Locate the cell with the specified text and output its [X, Y] center coordinate. 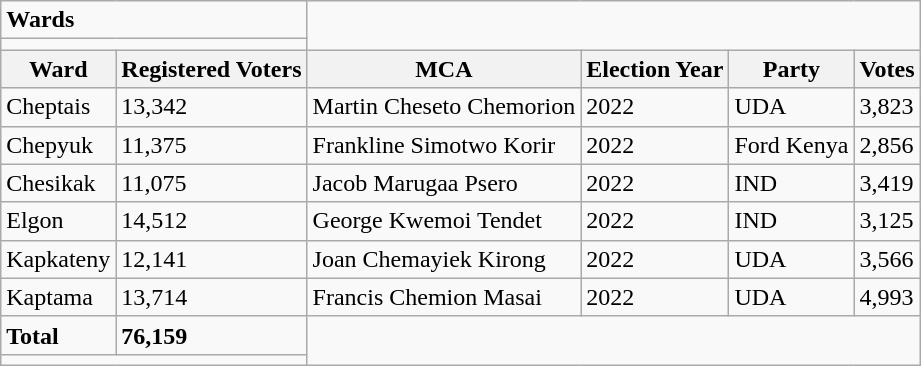
Votes [887, 69]
Cheptais [58, 107]
76,159 [212, 335]
Ford Kenya [792, 145]
Martin Cheseto Chemorion [444, 107]
Elgon [58, 221]
Registered Voters [212, 69]
Joan Chemayiek Kirong [444, 259]
11,075 [212, 183]
4,993 [887, 297]
Francis Chemion Masai [444, 297]
Jacob Marugaa Psero [444, 183]
Kapkateny [58, 259]
Wards [154, 20]
Chepyuk [58, 145]
3,823 [887, 107]
Chesikak [58, 183]
14,512 [212, 221]
Ward [58, 69]
Frankline Simotwo Korir [444, 145]
12,141 [212, 259]
Total [58, 335]
Party [792, 69]
3,566 [887, 259]
2,856 [887, 145]
11,375 [212, 145]
13,342 [212, 107]
3,419 [887, 183]
13,714 [212, 297]
3,125 [887, 221]
MCA [444, 69]
Election Year [655, 69]
Kaptama [58, 297]
George Kwemoi Tendet [444, 221]
